Scan for the cell matching the given text and deliver its (x, y) coordinate at center. 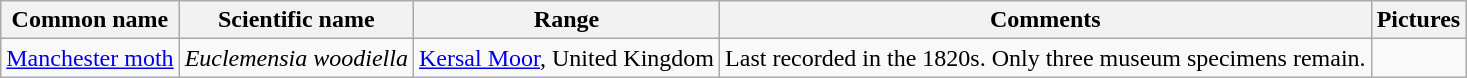
Common name (90, 20)
Scientific name (296, 20)
Comments (1046, 20)
Pictures (1418, 20)
Euclemensia woodiella (296, 58)
Range (566, 20)
Kersal Moor, United Kingdom (566, 58)
Manchester moth (90, 58)
Last recorded in the 1820s. Only three museum specimens remain. (1046, 58)
